Provide the [x, y] coordinate of the cell's center where the given text is located.  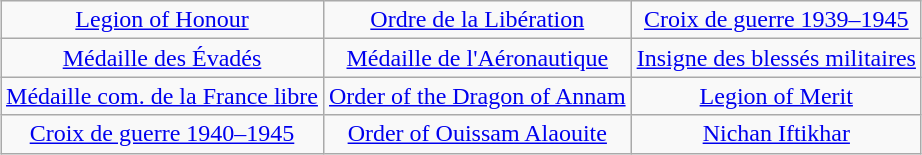
Legion of Merit [776, 96]
Order of Ouissam Alaouite [477, 134]
Médaille des Évadés [162, 58]
Médaille de l'Aéronautique [477, 58]
Ordre de la Libération [477, 20]
Nichan Iftikhar [776, 134]
Croix de guerre 1939–1945 [776, 20]
Médaille com. de la France libre [162, 96]
Croix de guerre 1940–1945 [162, 134]
Insigne des blessés militaires [776, 58]
Legion of Honour [162, 20]
Order of the Dragon of Annam [477, 96]
